Locate the cell with the specified text and output its [X, Y] center coordinate. 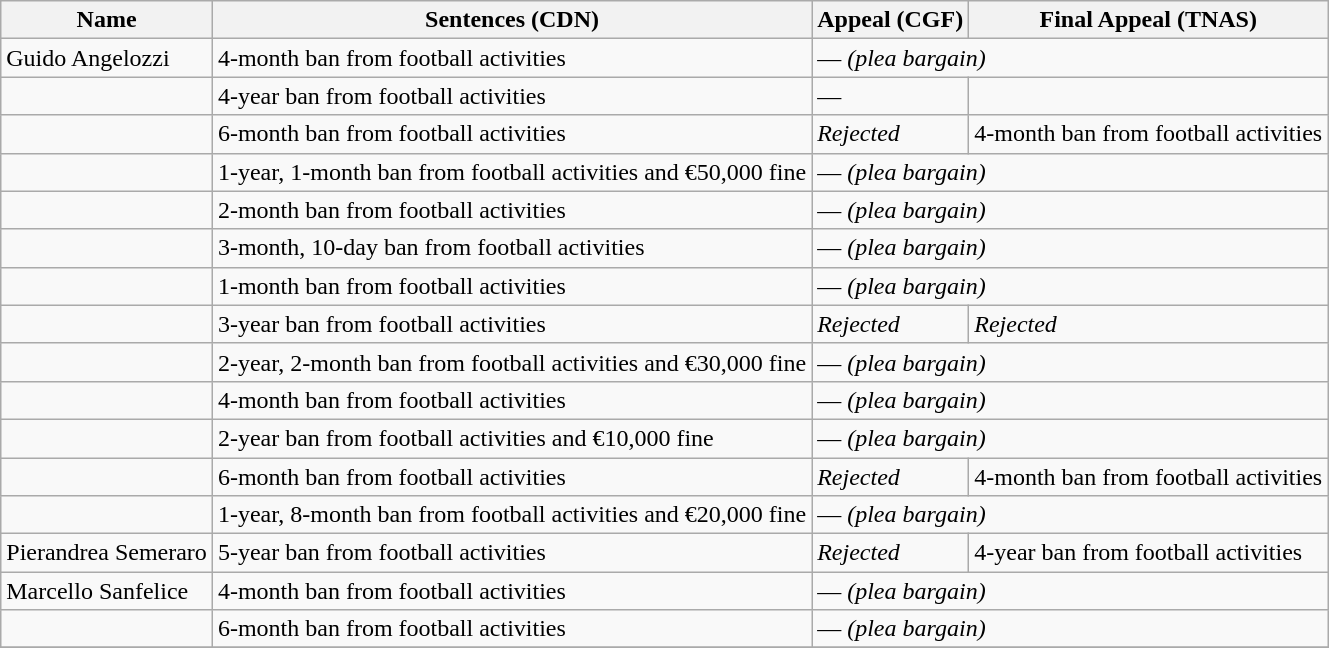
Appeal (CGF) [890, 20]
3-year ban from football activities [512, 324]
1-month ban from football activities [512, 286]
Name [107, 20]
1-year, 8-month ban from football activities and €20,000 fine [512, 515]
2-year, 2-month ban from football activities and €30,000 fine [512, 362]
2-month ban from football activities [512, 210]
3-month, 10-day ban from football activities [512, 248]
2-year ban from football activities and €10,000 fine [512, 438]
Final Appeal (TNAS) [1148, 20]
Marcello Sanfelice [107, 591]
5-year ban from football activities [512, 553]
Pierandrea Semeraro [107, 553]
1-year, 1-month ban from football activities and €50,000 fine [512, 172]
Sentences (CDN) [512, 20]
Guido Angelozzi [107, 58]
— [890, 96]
